Detect which cell encompasses the target text, then output its [x, y] center coordinate. 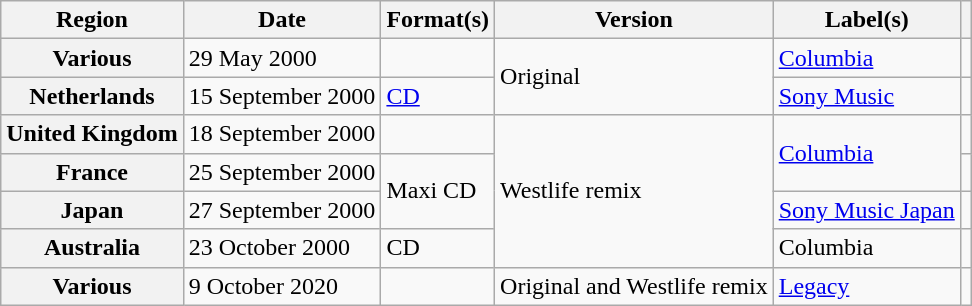
29 May 2000 [282, 58]
25 September 2000 [282, 172]
Original and Westlife remix [634, 286]
Legacy [866, 286]
18 September 2000 [282, 134]
Format(s) [438, 20]
9 October 2020 [282, 286]
23 October 2000 [282, 248]
Netherlands [92, 96]
France [92, 172]
Sony Music [866, 96]
Westlife remix [634, 191]
Region [92, 20]
Version [634, 20]
15 September 2000 [282, 96]
United Kingdom [92, 134]
Label(s) [866, 20]
Maxi CD [438, 191]
Sony Music Japan [866, 210]
Original [634, 77]
27 September 2000 [282, 210]
Australia [92, 248]
Japan [92, 210]
Date [282, 20]
